Return the [X, Y] coordinate for the center point of the cell that contains the specified text.  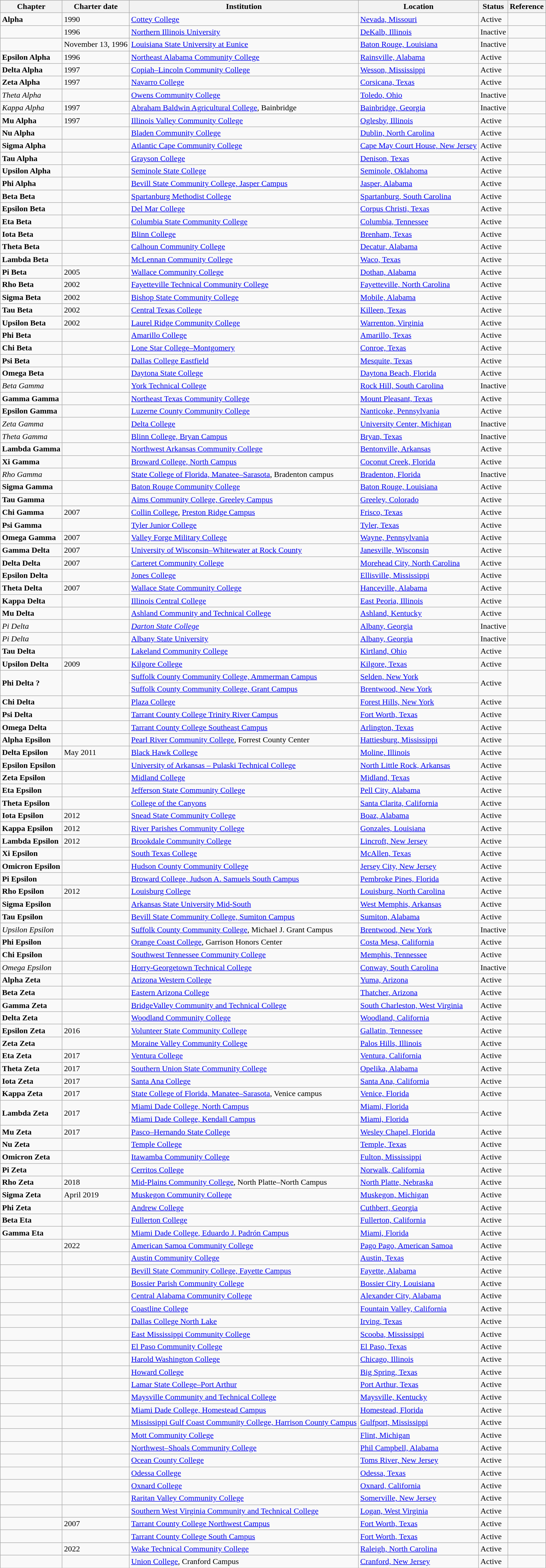
Kappa Zeta [31, 1094]
Omega Delta [31, 727]
Theta Zeta [31, 1068]
El Paso Community College [244, 1346]
Fullerton College [244, 1220]
Flint, Michigan [418, 1435]
Lambda Gamma [31, 449]
Maysville, Kentucky [418, 1397]
Cerritos College [244, 1169]
Arkansas State University Mid-South [244, 904]
Corpus Christi, Texas [418, 209]
Gulfport, Mississippi [418, 1423]
Broward College, Judson A. Samuels South Campus [244, 879]
Beta Beta [31, 196]
Miami Dade College, Eduardo J. Padrón Campus [244, 1233]
Chi Epsilon [31, 955]
Central Texas College [244, 310]
Theta Alpha [31, 95]
Homestead, Florida [418, 1410]
Muskegon Community College [244, 1195]
Pembroke Pines, Florida [418, 879]
Eta Epsilon [31, 790]
Tau Delta [31, 651]
Omicron Epsilon [31, 866]
Irving, Texas [418, 1321]
Pearl River Community College, Forrest County Center [244, 740]
Amarillo, Texas [418, 335]
Delta Delta [31, 563]
Sigma Zeta [31, 1195]
Howard College [244, 1372]
Atlantic Cape Community College [244, 145]
Rock Hill, South Carolina [418, 386]
Kilgore, Texas [418, 664]
Plaza College [244, 702]
Ventura, California [418, 1056]
Epsilon Gamma [31, 411]
Cottey College [244, 19]
North Platte, Nebraska [418, 1182]
Mid-Plains Community College, North Platte–North Campus [244, 1182]
Southwest Tennessee Community College [244, 955]
South Charleston, West Virginia [418, 1005]
2016 [96, 1031]
Illinois Central College [244, 601]
Beta Gamma [31, 386]
Arizona Western College [244, 980]
Kappa Epsilon [31, 828]
University of Arkansas – Pulaski Technical College [244, 765]
Maysville Community and Technical College [244, 1397]
Alpha Epsilon [31, 740]
Ashland Community and Technical College [244, 613]
York Technical College [244, 386]
Louisburg College [244, 891]
Santa Ana College [244, 1081]
Mott Community College [244, 1435]
Mu Alpha [31, 120]
Wake Technical Community College [244, 1549]
Louisburg, North Carolina [418, 891]
Ocean County College [244, 1460]
Nu Alpha [31, 133]
Muskegon, Michigan [418, 1195]
Chapter [31, 7]
Northeast Alabama Community College [244, 57]
Epsilon Alpha [31, 57]
Raritan Valley Community College [244, 1498]
Epsilon Delta [31, 576]
Midland College [244, 778]
Suffolk County Community College, Grant Campus [244, 689]
Fayetteville, North Carolina [418, 285]
Coastline College [244, 1309]
Tarrant County College South Campus [244, 1536]
Odessa College [244, 1473]
Memphis, Tennessee [418, 955]
Baton Rouge Community College [244, 487]
East Mississippi Community College [244, 1334]
Columbia, Tennessee [418, 222]
Spartanburg, South Carolina [418, 196]
Santa Ana, California [418, 1081]
Zeta Zeta [31, 1043]
Reference [527, 7]
Kappa Alpha [31, 108]
Union College, Cranford Campus [244, 1561]
Chi Beta [31, 348]
Suffolk County Community College, Ammerman Campus [244, 677]
Ventura College [244, 1056]
Valley Forge Military College [244, 537]
Miami Dade College, North Campus [244, 1106]
Nevada, Missouri [418, 19]
Zeta Gamma [31, 424]
Kappa Delta [31, 601]
Conway, South Carolina [418, 968]
Pi Zeta [31, 1169]
Moline, Illinois [418, 752]
Pi Beta [31, 272]
Orange Coast College, Garrison Honors Center [244, 942]
Big Spring, Texas [418, 1372]
Delta College [244, 424]
Sigma Epsilon [31, 904]
Eastern Arizona College [244, 993]
Tarrant County College Northwest Campus [244, 1523]
Southern West Virginia Community and Technical College [244, 1511]
Nanticoke, Pennsylvania [418, 411]
Theta Beta [31, 247]
Location [418, 7]
Temple College [244, 1144]
Psi Gamma [31, 525]
Fayette, Alabama [418, 1271]
Xi Gamma [31, 462]
Northern Illinois University [244, 32]
Cape May Court House, New Jersey [418, 145]
Odessa, Texas [418, 1473]
Carteret Community College [244, 563]
Tau Epsilon [31, 917]
Lincroft, New Jersey [418, 841]
East Peoria, Illinois [418, 601]
May 2011 [96, 752]
Decatur, Alabama [418, 247]
Blinn College, Bryan Campus [244, 436]
Dallas College North Lake [244, 1321]
DeKalb, Illinois [418, 32]
Phi Zeta [31, 1208]
Beta Zeta [31, 993]
Temple, Texas [418, 1144]
Somerville, New Jersey [418, 1498]
Oxnard College [244, 1486]
Northeast Texas Community College [244, 399]
Iota Epsilon [31, 816]
Upsilon Alpha [31, 171]
Austin, Texas [418, 1258]
Zeta Epsilon [31, 778]
Kirtland, Ohio [418, 651]
Wallace State Community College [244, 588]
Delta Alpha [31, 70]
Xi Epsilon [31, 854]
Bishop State Community College [244, 297]
Oxnard, California [418, 1486]
Iota Zeta [31, 1081]
Rho Beta [31, 285]
Upsilon Epsilon [31, 929]
2009 [96, 664]
Cranford, New Jersey [418, 1561]
Chi Gamma [31, 512]
Phi Delta ? [31, 683]
Fullerton, California [418, 1220]
Omicron Zeta [31, 1157]
Mesquite, Texas [418, 360]
Logan, West Virginia [418, 1511]
Tyler, Texas [418, 525]
College of the Canyons [244, 803]
Psi Beta [31, 360]
Tau Gamma [31, 500]
Moraine Valley Community College [244, 1043]
River Parishes Community College [244, 828]
Phi Alpha [31, 184]
Suffolk County Community College, Michael J. Grant Campus [244, 929]
Bryan, Texas [418, 436]
American Samoa Community College [244, 1245]
Gamma Eta [31, 1233]
Jefferson State Community College [244, 790]
Tarrant County College Trinity River Campus [244, 714]
Jones College [244, 576]
Dallas College Eastfield [244, 360]
Gamma Zeta [31, 1005]
Iota Beta [31, 234]
Bentonville, Arkansas [418, 449]
West Memphis, Arkansas [418, 904]
Wallace Community College [244, 272]
Costa Mesa, California [418, 942]
Kilgore College [244, 664]
Seminole State College [244, 171]
Dothan, Alabama [418, 272]
Palos Hills, Illinois [418, 1043]
Midland, Texas [418, 778]
Brookdale Community College [244, 841]
Abraham Baldwin Agricultural College, Bainbridge [244, 108]
Blinn College [244, 234]
University of Wisconsin–Whitewater at Rock County [244, 550]
Gallatin, Tennessee [418, 1031]
Mobile, Alabama [418, 297]
Denison, Texas [418, 158]
Sigma Alpha [31, 145]
Frisco, Texas [418, 512]
Epsilon Beta [31, 209]
Delta Epsilon [31, 752]
Bainbridge, Georgia [418, 108]
Toledo, Ohio [418, 95]
Corsicana, Texas [418, 82]
Fulton, Mississippi [418, 1157]
November 13, 1996 [96, 45]
Miami Dade College, Kendall Campus [244, 1119]
Phi Beta [31, 335]
Theta Gamma [31, 436]
Spartanburg Methodist College [244, 196]
Brenham, Texas [418, 234]
Woodland, California [418, 1018]
Itawamba Community College [244, 1157]
State College of Florida, Manatee–Sarasota, Venice campus [244, 1094]
El Paso, Texas [418, 1346]
2005 [96, 272]
Bossier City, Louisiana [418, 1283]
Amarillo College [244, 335]
Cuthbert, Georgia [418, 1208]
Pasco–Hernando State College [244, 1132]
Alpha Zeta [31, 980]
Ashland, Kentucky [418, 613]
Chi Delta [31, 702]
Lambda Zeta [31, 1113]
Port Arthur, Texas [418, 1385]
Delta Zeta [31, 1018]
Arlington, Texas [418, 727]
Southern Union State Community College [244, 1068]
Tau Beta [31, 310]
Mississippi Gulf Coast Community College, Harrison County Campus [244, 1423]
Theta Delta [31, 588]
Mu Delta [31, 613]
Conroe, Texas [418, 348]
Oglesby, Illinois [418, 120]
Mu Zeta [31, 1132]
Toms River, New Jersey [418, 1460]
Sigma Gamma [31, 487]
Upsilon Delta [31, 664]
Grayson College [244, 158]
Austin Community College [244, 1258]
University Center, Michigan [418, 424]
Calhoun Community College [244, 247]
Theta Epsilon [31, 803]
Boaz, Alabama [418, 816]
Daytona Beach, Florida [418, 373]
Albany State University [244, 639]
Laurel Ridge Community College [244, 323]
Tau Alpha [31, 158]
Tarrant County College Southeast Campus [244, 727]
State College of Florida, Manatee–Sarasota, Bradenton campus [244, 474]
Illinois Valley Community College [244, 120]
Bevill State Community College, Sumiton Campus [244, 917]
Greeley, Colorado [418, 500]
Status [493, 7]
Raleigh, North Carolina [418, 1549]
Gonzales, Louisiana [418, 828]
Hudson County Community College [244, 866]
Scooba, Mississippi [418, 1334]
Collin College, Preston Ridge Campus [244, 512]
Phil Campbell, Alabama [418, 1448]
Daytona State College [244, 373]
Nu Zeta [31, 1144]
McAllen, Texas [418, 854]
Epsilon Epsilon [31, 765]
Jasper, Alabama [418, 184]
Eta Zeta [31, 1056]
Chicago, Illinois [418, 1359]
Andrew College [244, 1208]
Wesley Chapel, Florida [418, 1132]
Institution [244, 7]
Woodland Community College [244, 1018]
Phi Epsilon [31, 942]
Beta Eta [31, 1220]
Waco, Texas [418, 259]
Mount Pleasant, Texas [418, 399]
Pi Epsilon [31, 879]
Aims Community College, Greeley Campus [244, 500]
Upsilon Beta [31, 323]
Pell City, Alabama [418, 790]
Lambda Epsilon [31, 841]
Wesson, Mississippi [418, 70]
Killeen, Texas [418, 310]
Snead State Community College [244, 816]
Yuma, Arizona [418, 980]
BridgeValley Community and Technical College [244, 1005]
Norwalk, California [418, 1169]
Rho Gamma [31, 474]
Del Mar College [244, 209]
Northwest–Shoals Community College [244, 1448]
Forest Hills, New York [418, 702]
Northwest Arkansas Community College [244, 449]
Central Alabama Community College [244, 1296]
Zeta Alpha [31, 82]
Bossier Parish Community College [244, 1283]
Hattiesburg, Mississippi [418, 740]
Rainsville, Alabama [418, 57]
Eta Beta [31, 222]
Charter date [96, 7]
Fountain Valley, California [418, 1309]
Epsilon Zeta [31, 1031]
Rho Zeta [31, 1182]
Tyler Junior College [244, 525]
Thatcher, Arizona [418, 993]
Psi Delta [31, 714]
Bevill State Community College, Jasper Campus [244, 184]
Volunteer State Community College [244, 1031]
1990 [96, 19]
Luzerne County Community College [244, 411]
Alexander City, Alabama [418, 1296]
South Texas College [244, 854]
Selden, New York [418, 677]
Lone Star College–Montgomery [244, 348]
Hanceville, Alabama [418, 588]
Warrenton, Virginia [418, 323]
Gamma Gamma [31, 399]
Pago Pago, American Samoa [418, 1245]
Owens Community College [244, 95]
Rho Epsilon [31, 891]
April 2019 [96, 1195]
Columbia State Community College [244, 222]
Sumiton, Alabama [418, 917]
Bradenton, Florida [418, 474]
Louisiana State University at Eunice [244, 45]
Darton State College [244, 626]
Harold Washington College [244, 1359]
Bevill State Community College, Fayette Campus [244, 1271]
Horry-Georgetown Technical College [244, 968]
Lambda Beta [31, 259]
Opelika, Alabama [418, 1068]
Morehead City, North Carolina [418, 563]
Janesville, Wisconsin [418, 550]
Wayne, Pennsylvania [418, 537]
Navarro College [244, 82]
Venice, Florida [418, 1094]
2018 [96, 1182]
Omega Epsilon [31, 968]
Dublin, North Carolina [418, 133]
Seminole, Oklahoma [418, 171]
Coconut Creek, Florida [418, 462]
Miami Dade College, Homestead Campus [244, 1410]
Bladen Community College [244, 133]
Broward College, North Campus [244, 462]
Omega Beta [31, 373]
Fayetteville Technical Community College [244, 285]
Black Hawk College [244, 752]
Ellisville, Mississippi [418, 576]
Lakeland Community College [244, 651]
Omega Gamma [31, 537]
Sigma Beta [31, 297]
Jersey City, New Jersey [418, 866]
Alpha [31, 19]
Lamar State College–Port Arthur [244, 1385]
Gamma Delta [31, 550]
Copiah–Lincoln Community College [244, 70]
Santa Clarita, California [418, 803]
North Little Rock, Arkansas [418, 765]
McLennan Community College [244, 259]
